Return the (X, Y) coordinate for the center point of the cell that contains the specified text.  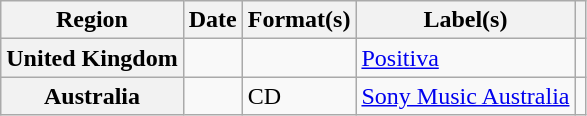
Region (92, 20)
United Kingdom (92, 58)
Australia (92, 96)
Date (212, 20)
Positiva (466, 58)
Format(s) (299, 20)
Label(s) (466, 20)
CD (299, 96)
Sony Music Australia (466, 96)
